Provide the (X, Y) coordinate of the cell's center where the given text is located.  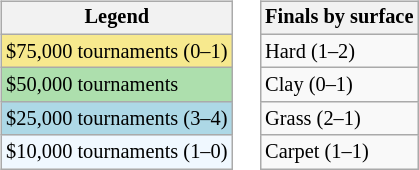
Hard (1–2) (339, 51)
Legend (116, 18)
$75,000 tournaments (0–1) (116, 51)
Carpet (1–1) (339, 152)
Clay (0–1) (339, 85)
Grass (2–1) (339, 119)
$25,000 tournaments (3–4) (116, 119)
$50,000 tournaments (116, 85)
$10,000 tournaments (1–0) (116, 152)
Finals by surface (339, 18)
